Identify which cell holds the provided text, then report its (x, y) central coordinate. 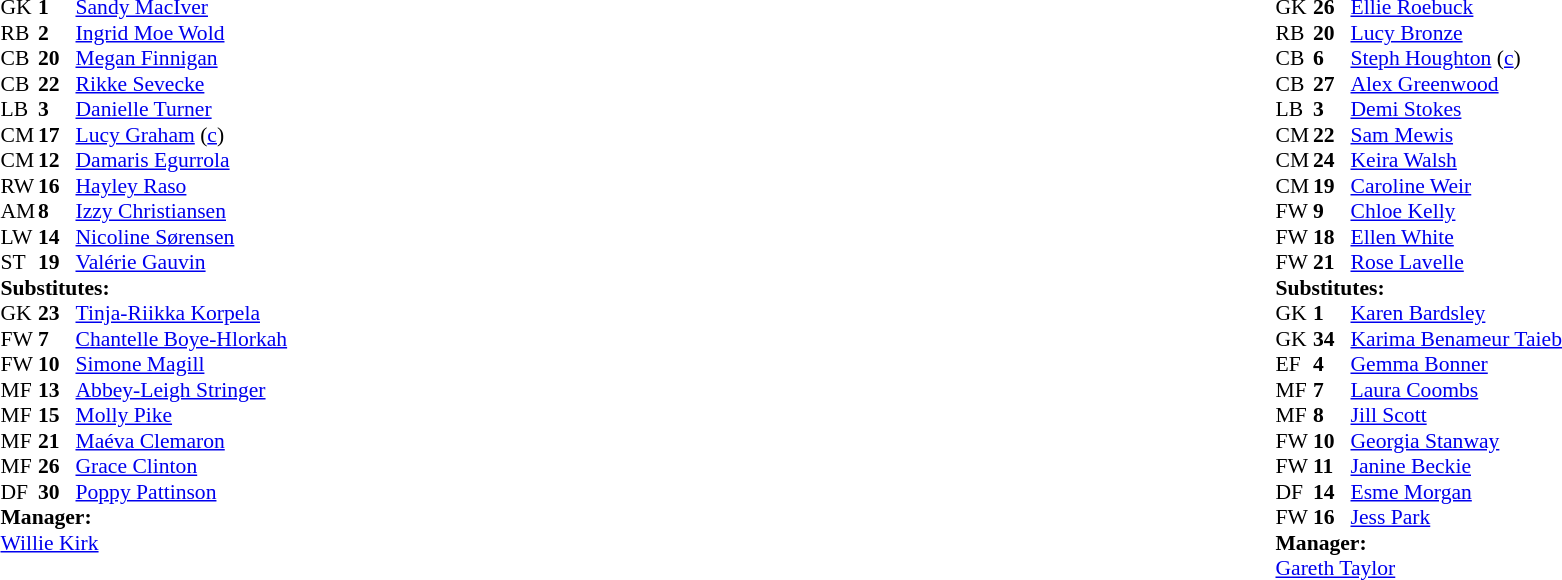
Valérie Gauvin (182, 263)
Simone Magill (182, 365)
11 (1332, 467)
12 (57, 161)
Rose Lavelle (1456, 263)
Janine Beckie (1456, 467)
RW (19, 186)
AM (19, 211)
17 (57, 135)
Danielle Turner (182, 109)
Izzy Christiansen (182, 211)
Caroline Weir (1456, 186)
Jill Scott (1456, 415)
6 (1332, 59)
Demi Stokes (1456, 109)
Gemma Bonner (1456, 365)
Damaris Egurrola (182, 161)
LW (19, 237)
Chloe Kelly (1456, 211)
Karima Benameur Taieb (1456, 339)
Ellen White (1456, 237)
Hayley Raso (182, 186)
Willie Kirk (144, 543)
Karen Bardsley (1456, 313)
Alex Greenwood (1456, 84)
Esme Morgan (1456, 492)
9 (1332, 211)
Jess Park (1456, 517)
Rikke Sevecke (182, 84)
Tinja-Riikka Korpela (182, 313)
Abbey-Leigh Stringer (182, 390)
Keira Walsh (1456, 161)
Steph Houghton (c) (1456, 59)
Lucy Graham (c) (182, 135)
Megan Finnigan (182, 59)
Laura Coombs (1456, 390)
Molly Pike (182, 415)
Nicoline Sørensen (182, 237)
EF (1295, 365)
ST (19, 263)
Grace Clinton (182, 467)
13 (57, 390)
Maéva Clemaron (182, 441)
Georgia Stanway (1456, 441)
15 (57, 415)
4 (1332, 365)
30 (57, 492)
18 (1332, 237)
2 (57, 33)
24 (1332, 161)
23 (57, 313)
26 (57, 467)
Poppy Pattinson (182, 492)
Lucy Bronze (1456, 33)
Sam Mewis (1456, 135)
27 (1332, 84)
34 (1332, 339)
Ingrid Moe Wold (182, 33)
Chantelle Boye-Hlorkah (182, 339)
1 (1332, 313)
